Output the (x, y) coordinate of the center of the cell containing the given text.  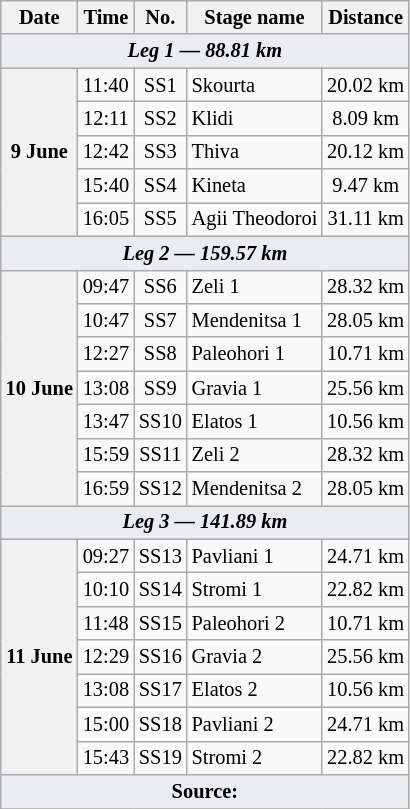
SS16 (160, 657)
Skourta (255, 85)
13:47 (106, 421)
Gravia 2 (255, 657)
Source: (205, 791)
15:59 (106, 455)
Thiva (255, 152)
Distance (366, 17)
Zeli 1 (255, 287)
SS2 (160, 118)
SS15 (160, 623)
12:42 (106, 152)
09:27 (106, 556)
15:43 (106, 758)
10:47 (106, 320)
8.09 km (366, 118)
12:27 (106, 354)
No. (160, 17)
SS14 (160, 589)
Klidi (255, 118)
SS11 (160, 455)
Elatos 1 (255, 421)
10 June (40, 388)
Paleohori 2 (255, 623)
31.11 km (366, 219)
11:40 (106, 85)
10:10 (106, 589)
Mendenitsa 2 (255, 489)
Stromi 2 (255, 758)
Pavliani 1 (255, 556)
12:29 (106, 657)
Stromi 1 (255, 589)
15:00 (106, 724)
Agii Theodoroi (255, 219)
Time (106, 17)
SS4 (160, 186)
15:40 (106, 186)
Mendenitsa 1 (255, 320)
SS6 (160, 287)
9 June (40, 152)
SS3 (160, 152)
SS12 (160, 489)
Kineta (255, 186)
09:47 (106, 287)
Elatos 2 (255, 690)
SS18 (160, 724)
Leg 1 — 88.81 km (205, 51)
Zeli 2 (255, 455)
9.47 km (366, 186)
Pavliani 2 (255, 724)
Stage name (255, 17)
Leg 2 — 159.57 km (205, 253)
20.02 km (366, 85)
11:48 (106, 623)
SS10 (160, 421)
16:59 (106, 489)
Gravia 1 (255, 388)
Paleohori 1 (255, 354)
SS8 (160, 354)
11 June (40, 657)
12:11 (106, 118)
SS5 (160, 219)
Date (40, 17)
20.12 km (366, 152)
SS13 (160, 556)
SS1 (160, 85)
SS7 (160, 320)
Leg 3 — 141.89 km (205, 522)
16:05 (106, 219)
SS17 (160, 690)
SS9 (160, 388)
SS19 (160, 758)
